Return (X, Y) of the center of cell containing provided text 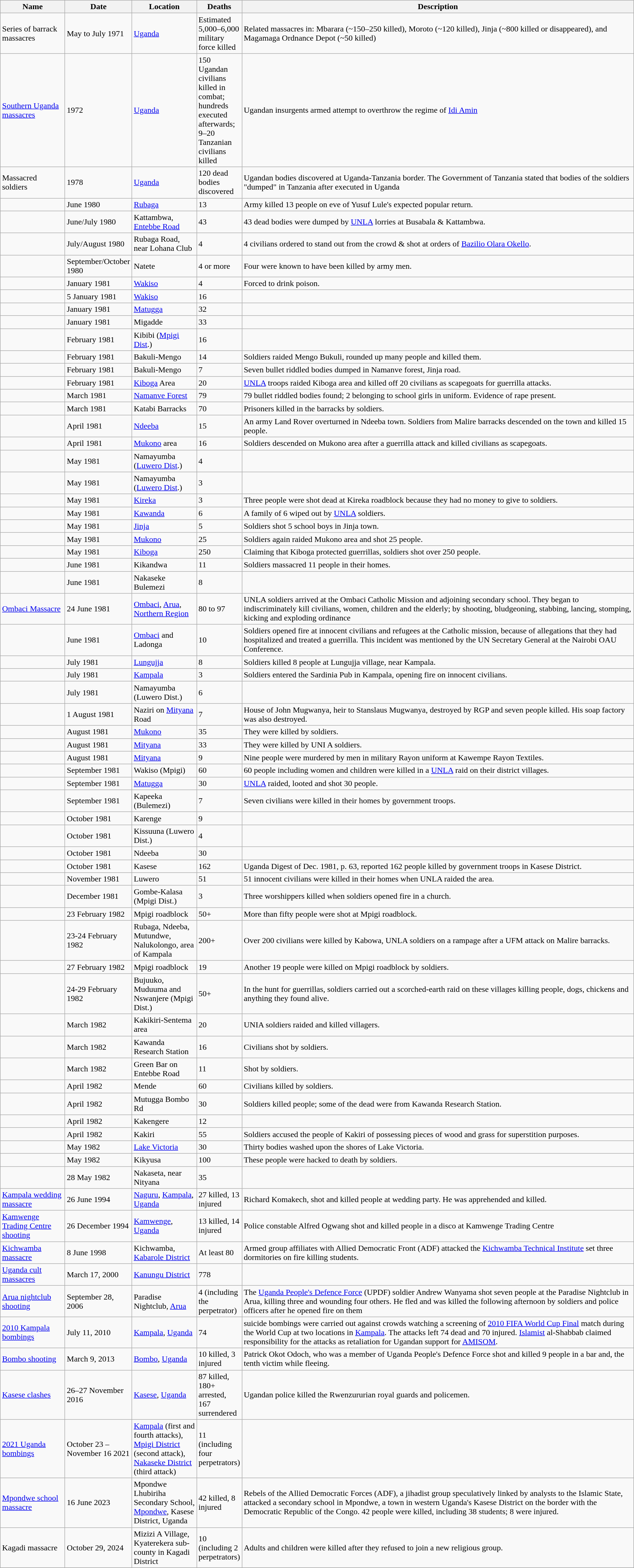
32 (219, 309)
Kiboga (164, 552)
43 dead bodies were dumped by UNLA lorries at Busabala & Kattambwa. (438, 222)
UNLA troops raided Kiboga area and killed off 20 civilians as scapegoats for guerrilla attacks. (438, 383)
Over 200 civilians were killed by Kabowa, UNLA soldiers on a rampage after a UFM attack on Malire barracks. (438, 940)
Soldiers shot 5 school boys in Jinja town. (438, 526)
UNIA soldiers raided and killed villagers. (438, 1025)
At least 80 (219, 1253)
Shot by soldiers. (438, 1069)
Kampala wedding massacre (33, 1200)
Lake Victoria (164, 1147)
74 (219, 1332)
Katabi Barracks (164, 409)
Civilians killed by soldiers. (438, 1086)
24 June 1981 (99, 609)
1978 (99, 182)
80 to 97 (219, 609)
23 February 1982 (99, 914)
Adults and children were killed after they refused to join a new religious group. (438, 1548)
16 June 2023 (99, 1503)
Three worshippers killed when soldiers opened fire in a church. (438, 896)
Soldiers descended on Mukono area after a guerrilla attack and killed civilians as scapegoats. (438, 443)
Soldiers raided Mengo Bukuli, rounded up many people and killed them. (438, 357)
Ugandan police killed the Rwenzururian royal guards and policemen. (438, 1395)
2021 Uganda bombings (33, 1449)
September/October1980 (99, 266)
Southern Uganda massacres (33, 110)
June/July 1980 (99, 222)
March 9, 2013 (99, 1359)
5 January 1981 (99, 296)
Kasese, Uganda (164, 1395)
Deaths (219, 7)
Seven bullet riddled bodies dumped in Namanve forest, Jinja road. (438, 370)
28 May 1982 (99, 1177)
Green Bar on Entebbe Road (164, 1069)
UNLA raided, looted and shot 30 people. (438, 783)
Natete (164, 266)
Soldiers killed 8 people at Lungujja village, near Kampala. (438, 662)
May to July 1971 (99, 33)
Patrick Okot Odoch, who was a member of Uganda People's Defence Force shot and killed 9 people in a bar and, the tenth victim while fleeing. (438, 1359)
10 killed, 3 injured (219, 1359)
Seven civilians were killed in their homes by government troops. (438, 801)
Mutugga Bombo Rd (164, 1104)
19 (219, 967)
Mukono area (164, 443)
42 killed, 8 injured (219, 1503)
8 June 1998 (99, 1253)
60 people including women and children were killed in a UNLA raid on their district villages. (438, 770)
200+ (219, 940)
Kiboga Area (164, 383)
They were killed by soldiers. (438, 732)
July/August 1980 (99, 244)
Ombaci and Ladonga (164, 640)
100 (219, 1160)
Karenge (164, 818)
27 killed, 13 injured (219, 1200)
Ombaci Massacre (33, 609)
4 civilians ordered to stand out from the crowd & shot at orders of Bazilio Olara Okello. (438, 244)
Nine people were murdered by men in military Rayon uniform at Kawempe Rayon Textiles. (438, 758)
Another 19 people were killed on Mpigi roadblock by soldiers. (438, 967)
Soldiers again raided Mukono area and shot 25 people. (438, 539)
51 innocent civilians were killed in their homes when UNLA raided the area. (438, 879)
Kamwenge, Uganda (164, 1226)
Massacred soldiers (33, 182)
Bombo shooting (33, 1359)
Kakengere (164, 1121)
250 (219, 552)
Police constable Alfred Ogwang shot and killed people in a disco at Kamwenge Trading Centre (438, 1226)
October 23 – November 16 2021 (99, 1449)
23-24 February 1982 (99, 940)
55 (219, 1134)
Kasese (164, 866)
2010 Kampala bombings (33, 1332)
An army Land Rover overturned in Ndeeba town. Soldiers from Malire barracks descended on the town and killed 15 people. (438, 426)
150 Ugandan civilians killed in combat; hundreds executed afterwards; 9–20 Tanzanian civilians killed (219, 110)
Date (99, 7)
Kibibi (Mpigi Dist.) (164, 339)
120 dead bodies discovered (219, 182)
11 (including four perpetrators) (219, 1449)
Kattambwa, Entebbe Road (164, 222)
October 29, 2024 (99, 1548)
September 28, 2006 (99, 1301)
Jinja (164, 526)
These people were hacked to death by soldiers. (438, 1160)
Naziri on Mityana Road (164, 714)
Soldiers entered the Sardinia Pub in Kampala, opening fire on innocent civilians. (438, 675)
26–27 November 2016 (99, 1395)
Lungujja (164, 662)
51 (219, 879)
July 11, 2010 (99, 1332)
Bujuuko, Muduuma and Nswanjere (Mpigi Dist.) (164, 994)
Civilians shot by soldiers. (438, 1047)
15 (219, 426)
Name (33, 7)
Gombe-Kalasa (Mpigi Dist.) (164, 896)
Uganda cult massacres (33, 1275)
43 (219, 222)
Kamwenge Trading Centre shooting (33, 1226)
Kampala, Uganda (164, 1332)
1 August 1981 (99, 714)
778 (219, 1275)
79 (219, 396)
27 February 1982 (99, 967)
Kissuuna (Luwero Dist.) (164, 835)
Mpondwe school massacre (33, 1503)
Related massacres in: Mbarara (~150–250 killed), Moroto (~120 killed), Jinja (~800 killed or disappeared), and Magamaga Ordnance Depot (~50 killed) (438, 33)
March 17, 2000 (99, 1275)
Kawanda Research Station (164, 1047)
5 (219, 526)
4 or more (219, 266)
Kichwamba, Kabarole District (164, 1253)
Location (164, 7)
Kampala (first and fourth attacks), Mpigi District (second attack), Nakaseke District (third attack) (164, 1449)
Richard Komakech, shot and killed people at wedding party. He was apprehended and killed. (438, 1200)
Kikyusa (164, 1160)
Migadde (164, 322)
1972 (99, 110)
Luwero (164, 879)
Kasese clashes (33, 1395)
Mizizi A Village, Kyaterekera sub-county in Kagadi District (164, 1548)
Claiming that Kiboga protected guerrillas, soldiers shot over 250 people. (438, 552)
Kawanda (164, 513)
Rubaga Road, near Lohana Club (164, 244)
Kapeeka (Bulemezi) (164, 801)
Four were known to have been killed by army men. (438, 266)
Kampala (164, 675)
79 bullet riddled bodies found; 2 belonging to school girls in uniform. Evidence of rape present. (438, 396)
24-29 February 1982 (99, 994)
Series of barrack massacres (33, 33)
Uganda Digest of Dec. 1981, p. 63, reported 162 people killed by government troops in Kasese District. (438, 866)
Soldiers accused the people of Kakiri of possessing pieces of wood and grass for superstition purposes. (438, 1134)
Army killed 13 people on eve of Yusuf Lule's expected popular return. (438, 204)
June 1980 (99, 204)
162 (219, 866)
Armed group affiliates with Allied Democratic Front (ADF) attacked the Kichwamba Technical Institute set three dormitories on fire killing students. (438, 1253)
4 (including the perpetrator) (219, 1301)
14 (219, 357)
Three people were shot dead at Kireka roadblock because they had no money to give to soldiers. (438, 500)
Ugandan insurgents armed attempt to overthrow the regime of Idi Amin (438, 110)
Kireka (164, 500)
Mende (164, 1086)
Bombo, Uganda (164, 1359)
Rubaga (164, 204)
Nakaseke Bulemezi (164, 582)
Thirty bodies washed upon the shores of Lake Victoria. (438, 1147)
Kichwamba massacre (33, 1253)
December 1981 (99, 896)
26 December 1994 (99, 1226)
More than fifty people were shot at Mpigi roadblock. (438, 914)
Prisoners killed in the barracks by soldiers. (438, 409)
Nakaseta, near Nityana (164, 1177)
Wakiso (Mpigi) (164, 770)
Kikandwa (164, 565)
Soldiers massacred 11 people in their homes. (438, 565)
A family of 6 wiped out by UNLA soldiers. (438, 513)
13 killed, 14 injured (219, 1226)
Ombaci, Arua, Northern Region (164, 609)
Namanve Forest (164, 396)
26 June 1994 (99, 1200)
Naguru, Kampala, Uganda (164, 1200)
25 (219, 539)
Kagadi massacre (33, 1548)
Arua nightclub shooting (33, 1301)
Soldiers killed people; some of the dead were from Kawanda Research Station. (438, 1104)
Kakikiri-Sentema area (164, 1025)
Kanungu District (164, 1275)
Rubaga, Ndeeba, Mutundwe, Nalukolongo, area of Kampala (164, 940)
Forced to drink poison. (438, 283)
House of John Mugwanya, heir to Stanslaus Mugwanya, destroyed by RGP and seven people killed. His soap factory was also destroyed. (438, 714)
12 (219, 1121)
Mpondwe Lhubiriha Secondary School, Mpondwe, Kasese District, Uganda (164, 1503)
They were killed by UNI A soldiers. (438, 745)
November 1981 (99, 879)
10 (including 2 perpetrators) (219, 1548)
87 killed, 180+ arrested, 167 surrendered (219, 1395)
Description (438, 7)
Kakiri (164, 1134)
70 (219, 409)
13 (219, 204)
10 (219, 640)
Paradise Nightclub, Arua (164, 1301)
Estimated 5,000–6,000 military force killed (219, 33)
